Output the (X, Y) coordinate of the center of the cell containing the given text.  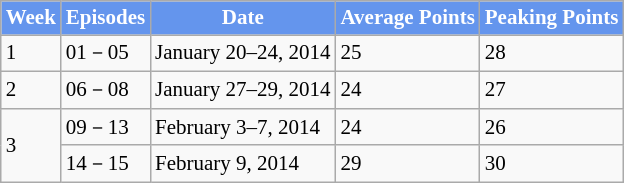
January 27–29, 2014 (242, 90)
06－08 (106, 90)
2 (31, 90)
09－13 (106, 126)
1 (31, 54)
Peaking Points (552, 18)
27 (552, 90)
3 (31, 145)
January 20–24, 2014 (242, 54)
Week (31, 18)
26 (552, 126)
Date (242, 18)
29 (408, 164)
25 (408, 54)
01－05 (106, 54)
14－15 (106, 164)
28 (552, 54)
February 3–7, 2014 (242, 126)
Average Points (408, 18)
February 9, 2014 (242, 164)
30 (552, 164)
Episodes (106, 18)
